Extract the (x, y) coordinate from the center of the cell holding the provided text.  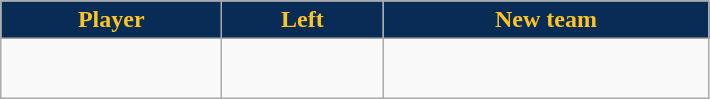
Left (302, 20)
New team (546, 20)
Player (112, 20)
